Locate the cell with the specified text and output its (X, Y) center coordinate. 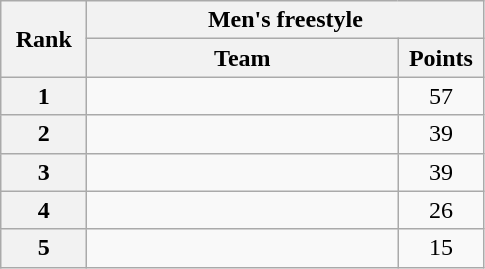
2 (44, 134)
Men's freestyle (286, 20)
57 (441, 96)
1 (44, 96)
Points (441, 58)
4 (44, 210)
Rank (44, 39)
15 (441, 248)
26 (441, 210)
5 (44, 248)
Team (242, 58)
3 (44, 172)
